Find where the given text appears and provide that cell's center as (x, y) coordinate. 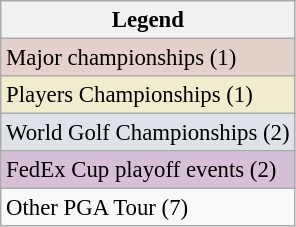
Players Championships (1) (148, 95)
Major championships (1) (148, 58)
FedEx Cup playoff events (2) (148, 170)
Legend (148, 20)
Other PGA Tour (7) (148, 208)
World Golf Championships (2) (148, 133)
